Extract the [X, Y] coordinate from the center of the cell holding the provided text.  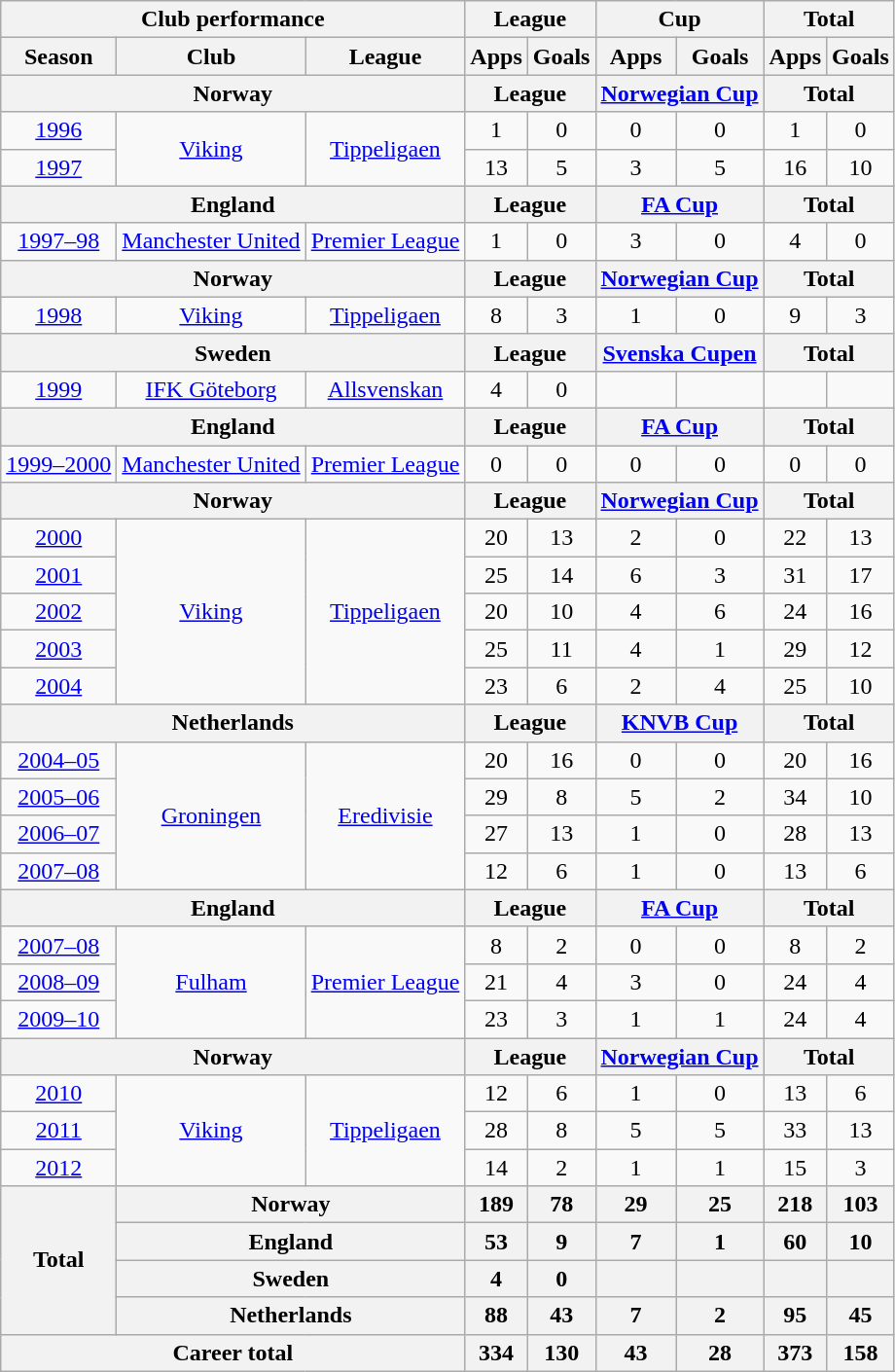
158 [861, 1353]
2010 [58, 1094]
2001 [58, 575]
34 [795, 797]
1998 [58, 315]
Cup [679, 19]
21 [496, 982]
373 [795, 1353]
1997–98 [58, 241]
33 [795, 1131]
2003 [58, 649]
15 [795, 1168]
Svenska Cupen [679, 352]
60 [795, 1242]
2004–05 [58, 760]
Season [58, 56]
103 [861, 1205]
KNVB Cup [679, 723]
2002 [58, 612]
45 [861, 1316]
78 [561, 1205]
27 [496, 834]
Groningen [211, 815]
22 [795, 538]
Allsvenskan [385, 389]
11 [561, 649]
17 [861, 575]
334 [496, 1353]
1997 [58, 167]
31 [795, 575]
2006–07 [58, 834]
88 [496, 1316]
130 [561, 1353]
95 [795, 1316]
Fulham [211, 982]
218 [795, 1205]
2008–09 [58, 982]
2004 [58, 686]
Club performance [233, 19]
2012 [58, 1168]
Career total [233, 1353]
2011 [58, 1131]
Eredivisie [385, 815]
2000 [58, 538]
2005–06 [58, 797]
189 [496, 1205]
1996 [58, 130]
IFK Göteborg [211, 389]
1999 [58, 389]
Club [211, 56]
53 [496, 1242]
1999–2000 [58, 464]
2009–10 [58, 1019]
